From the cell containing the given text, extract its center point as [X, Y] coordinate. 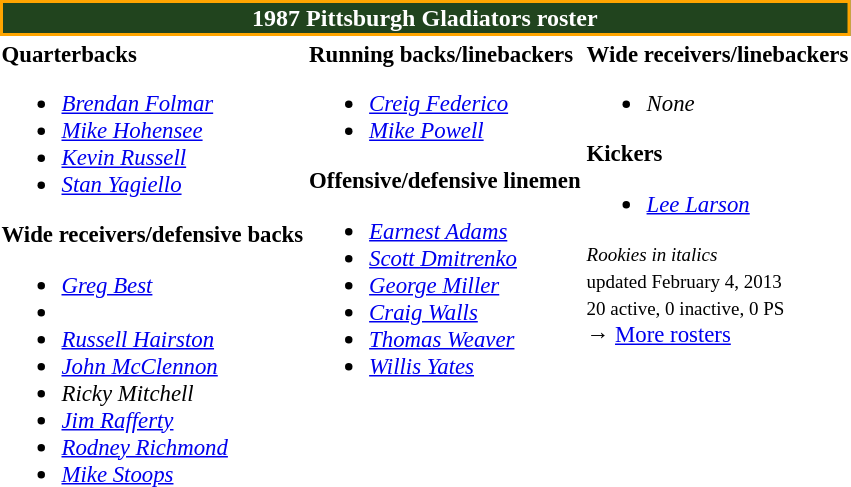
1987 Pittsburgh Gladiators roster [425, 18]
